Provide the (X, Y) coordinate of the cell's center where the given text is located.  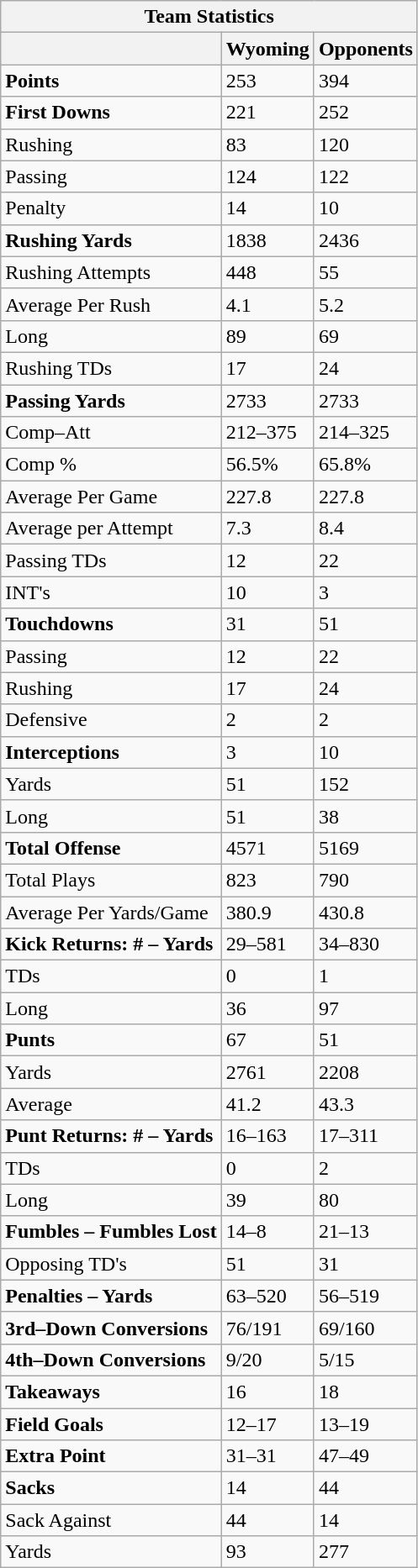
Punts (111, 1040)
394 (365, 81)
Sack Against (111, 1520)
4.1 (267, 304)
Kick Returns: # – Yards (111, 944)
56.5% (267, 465)
2436 (365, 240)
69 (365, 336)
First Downs (111, 113)
29–581 (267, 944)
120 (365, 145)
39 (267, 1200)
36 (267, 1008)
41.2 (267, 1104)
65.8% (365, 465)
430.8 (365, 912)
67 (267, 1040)
790 (365, 880)
55 (365, 272)
Interceptions (111, 752)
INT's (111, 592)
Sacks (111, 1488)
Rushing Yards (111, 240)
97 (365, 1008)
47–49 (365, 1456)
Comp % (111, 465)
124 (267, 176)
2761 (267, 1072)
1 (365, 976)
43.3 (365, 1104)
Rushing TDs (111, 368)
Opposing TD's (111, 1264)
152 (365, 784)
63–520 (267, 1296)
Touchdowns (111, 624)
823 (267, 880)
34–830 (365, 944)
Passing TDs (111, 560)
Average Per Yards/Game (111, 912)
277 (365, 1552)
4th–Down Conversions (111, 1360)
214–325 (365, 433)
7.3 (267, 529)
13–19 (365, 1424)
12–17 (267, 1424)
Total Offense (111, 848)
31–31 (267, 1456)
253 (267, 81)
Takeaways (111, 1392)
16–163 (267, 1136)
5/15 (365, 1360)
89 (267, 336)
212–375 (267, 433)
252 (365, 113)
Opponents (365, 49)
Points (111, 81)
Team Statistics (209, 17)
Average per Attempt (111, 529)
56–519 (365, 1296)
3rd–Down Conversions (111, 1328)
83 (267, 145)
Penalties – Yards (111, 1296)
Fumbles – Fumbles Lost (111, 1232)
Field Goals (111, 1424)
8.4 (365, 529)
93 (267, 1552)
5.2 (365, 304)
38 (365, 816)
4571 (267, 848)
Defensive (111, 720)
14–8 (267, 1232)
Passing Yards (111, 401)
1838 (267, 240)
18 (365, 1392)
380.9 (267, 912)
Punt Returns: # – Yards (111, 1136)
80 (365, 1200)
448 (267, 272)
17–311 (365, 1136)
Average Per Game (111, 497)
Penalty (111, 208)
Average Per Rush (111, 304)
69/160 (365, 1328)
122 (365, 176)
21–13 (365, 1232)
Comp–Att (111, 433)
221 (267, 113)
Extra Point (111, 1456)
Total Plays (111, 880)
Rushing Attempts (111, 272)
76/191 (267, 1328)
2208 (365, 1072)
Average (111, 1104)
5169 (365, 848)
16 (267, 1392)
Wyoming (267, 49)
9/20 (267, 1360)
